Capture the cell that displays the provided text and extract its (X, Y) central coordinate. 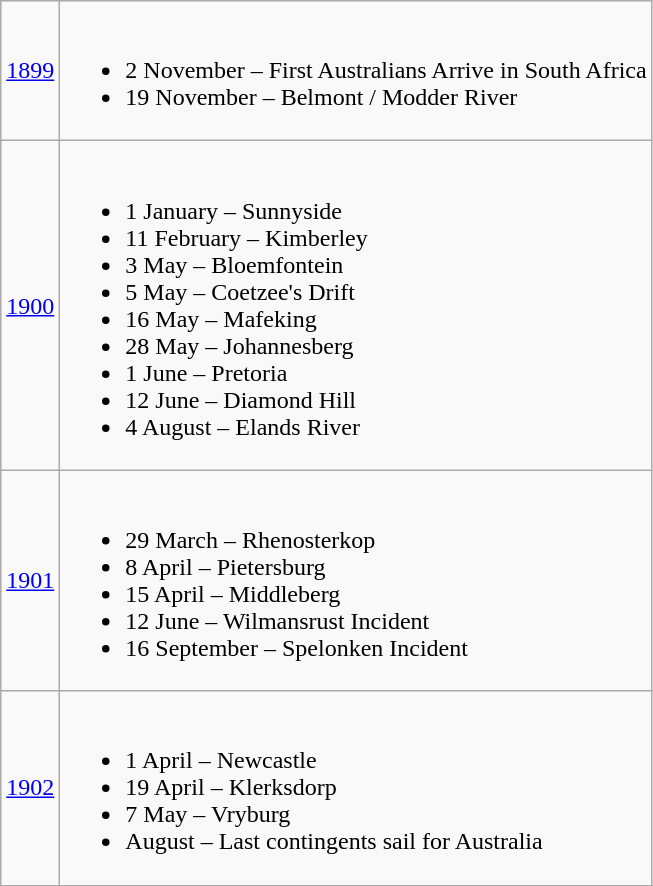
29 March – Rhenosterkop8 April – Pietersburg15 April – Middleberg12 June – Wilmansrust Incident16 September – Spelonken Incident (356, 580)
1901 (30, 580)
1900 (30, 306)
1902 (30, 788)
2 November – First Australians Arrive in South Africa19 November – Belmont / Modder River (356, 71)
1899 (30, 71)
1 April – Newcastle19 April – Klerksdorp7 May – VryburgAugust – Last contingents sail for Australia (356, 788)
